Find where the given text appears and provide that cell's center as [x, y] coordinate. 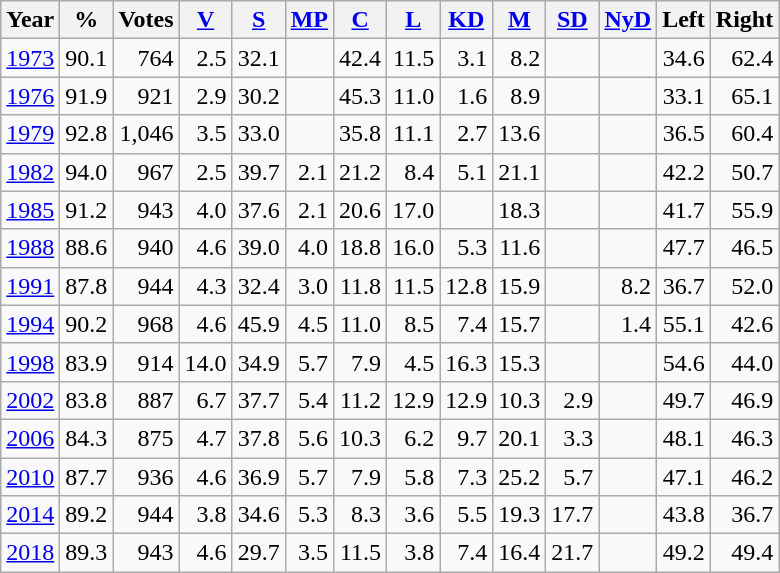
15.9 [520, 286]
921 [146, 96]
2014 [30, 515]
87.8 [86, 286]
88.6 [86, 248]
84.3 [86, 438]
83.8 [86, 400]
46.5 [744, 248]
90.1 [86, 58]
2.7 [466, 134]
NyD [628, 20]
11.6 [520, 248]
89.2 [86, 515]
2002 [30, 400]
17.0 [414, 210]
5.1 [466, 172]
968 [146, 324]
46.2 [744, 477]
20.6 [360, 210]
5.8 [414, 477]
3.1 [466, 58]
2010 [30, 477]
41.7 [684, 210]
1985 [30, 210]
18.3 [520, 210]
5.5 [466, 515]
11.8 [360, 286]
37.6 [258, 210]
50.7 [744, 172]
65.1 [744, 96]
M [520, 20]
SD [572, 20]
36.9 [258, 477]
% [86, 20]
35.8 [360, 134]
1.4 [628, 324]
43.8 [684, 515]
1994 [30, 324]
1982 [30, 172]
90.2 [86, 324]
47.1 [684, 477]
1973 [30, 58]
MP [309, 20]
45.3 [360, 96]
20.1 [520, 438]
2006 [30, 438]
33.1 [684, 96]
1976 [30, 96]
914 [146, 362]
4.3 [206, 286]
55.9 [744, 210]
49.7 [684, 400]
21.7 [572, 553]
11.2 [360, 400]
16.4 [520, 553]
875 [146, 438]
39.7 [258, 172]
34.9 [258, 362]
49.2 [684, 553]
940 [146, 248]
13.6 [520, 134]
5.4 [309, 400]
967 [146, 172]
2018 [30, 553]
KD [466, 20]
C [360, 20]
46.9 [744, 400]
62.4 [744, 58]
32.4 [258, 286]
1998 [30, 362]
37.7 [258, 400]
8.3 [360, 515]
91.2 [86, 210]
18.8 [360, 248]
19.3 [520, 515]
11.1 [414, 134]
33.0 [258, 134]
55.1 [684, 324]
9.7 [466, 438]
42.4 [360, 58]
36.5 [684, 134]
764 [146, 58]
6.7 [206, 400]
6.2 [414, 438]
94.0 [86, 172]
87.7 [86, 477]
44.0 [744, 362]
5.6 [309, 438]
60.4 [744, 134]
8.4 [414, 172]
1991 [30, 286]
Year [30, 20]
52.0 [744, 286]
29.7 [258, 553]
3.0 [309, 286]
936 [146, 477]
16.3 [466, 362]
32.1 [258, 58]
16.0 [414, 248]
1979 [30, 134]
1988 [30, 248]
42.6 [744, 324]
91.9 [86, 96]
Left [684, 20]
12.8 [466, 286]
21.2 [360, 172]
92.8 [86, 134]
83.9 [86, 362]
Right [744, 20]
L [414, 20]
21.1 [520, 172]
17.7 [572, 515]
48.1 [684, 438]
30.2 [258, 96]
42.2 [684, 172]
54.6 [684, 362]
3.6 [414, 515]
15.3 [520, 362]
1.6 [466, 96]
25.2 [520, 477]
49.4 [744, 553]
14.0 [206, 362]
3.3 [572, 438]
4.7 [206, 438]
S [258, 20]
46.3 [744, 438]
V [206, 20]
39.0 [258, 248]
89.3 [86, 553]
8.5 [414, 324]
15.7 [520, 324]
47.7 [684, 248]
45.9 [258, 324]
Votes [146, 20]
37.8 [258, 438]
8.9 [520, 96]
1,046 [146, 134]
887 [146, 400]
7.3 [466, 477]
